Identify which cell holds the provided text, then report its (X, Y) central coordinate. 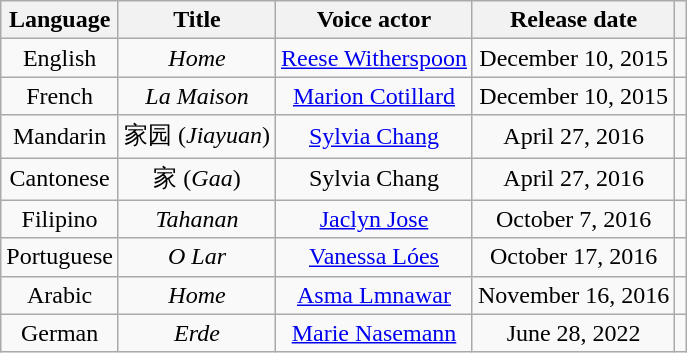
Marion Cotillard (374, 96)
La Maison (196, 96)
Reese Witherspoon (374, 58)
Mandarin (60, 136)
Language (60, 20)
Title (196, 20)
French (60, 96)
Marie Nasemann (374, 333)
家园 (Jiayuan) (196, 136)
German (60, 333)
Asma Lmnawar (374, 295)
June 28, 2022 (573, 333)
English (60, 58)
Arabic (60, 295)
October 17, 2016 (573, 257)
Tahanan (196, 219)
Jaclyn Jose (374, 219)
Release date (573, 20)
October 7, 2016 (573, 219)
O Lar (196, 257)
Filipino (60, 219)
Voice actor (374, 20)
Vanessa Lóes (374, 257)
Erde (196, 333)
Cantonese (60, 180)
November 16, 2016 (573, 295)
Portuguese (60, 257)
家 (Gaa) (196, 180)
